Capture the cell that displays the provided text and extract its (x, y) central coordinate. 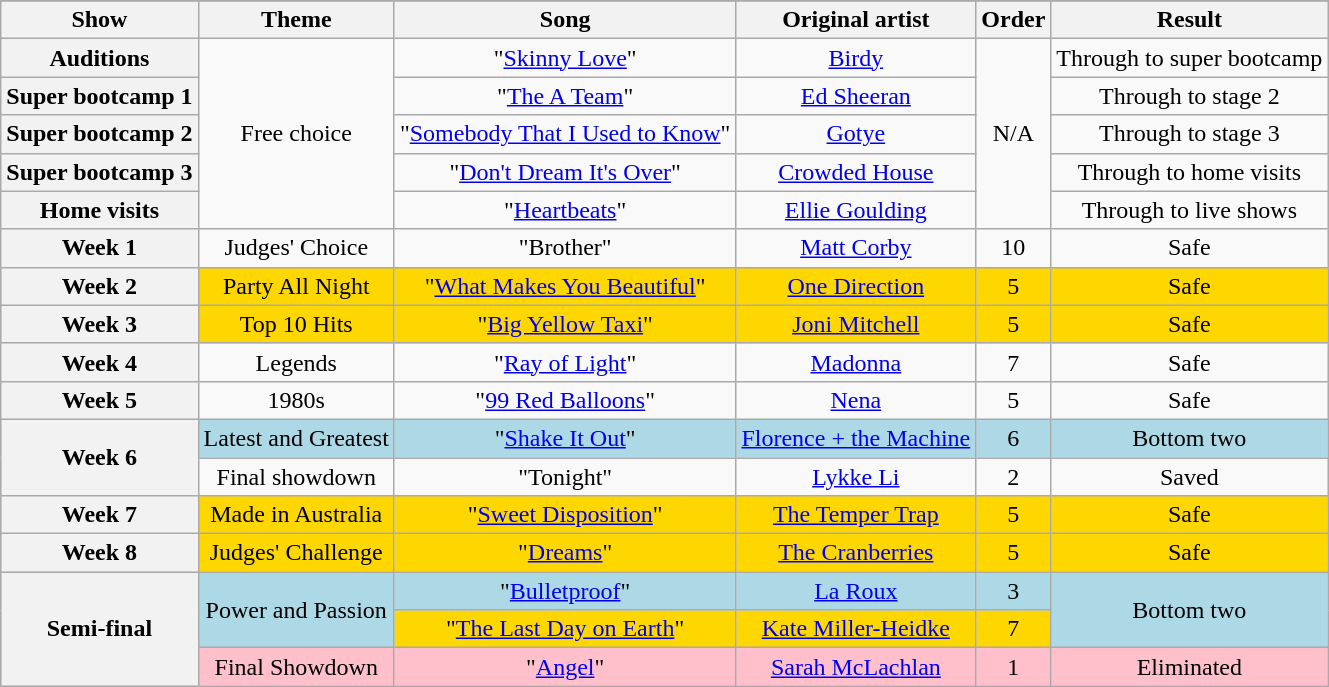
Through to super bootcamp (1190, 58)
"The A Team" (565, 96)
La Roux (856, 591)
"The Last Day on Earth" (565, 629)
Theme (296, 20)
"Brother" (565, 248)
Joni Mitchell (856, 324)
Home visits (100, 210)
Birdy (856, 58)
Made in Australia (296, 515)
"99 Red Balloons" (565, 400)
1 (1014, 667)
Original artist (856, 20)
Eliminated (1190, 667)
"Ray of Light" (565, 362)
Result (1190, 20)
Week 8 (100, 553)
Sarah McLachlan (856, 667)
Saved (1190, 477)
Crowded House (856, 172)
Matt Corby (856, 248)
"Big Yellow Taxi" (565, 324)
The Temper Trap (856, 515)
Super bootcamp 3 (100, 172)
Week 4 (100, 362)
Kate Miller-Heidke (856, 629)
Week 3 (100, 324)
Through to home visits (1190, 172)
"Skinny Love" (565, 58)
Legends (296, 362)
Semi-final (100, 629)
Final Showdown (296, 667)
Auditions (100, 58)
Free choice (296, 134)
2 (1014, 477)
Judges' Choice (296, 248)
Top 10 Hits (296, 324)
Week 2 (100, 286)
10 (1014, 248)
"Don't Dream It's Over" (565, 172)
"Angel" (565, 667)
Final showdown (296, 477)
One Direction (856, 286)
The Cranberries (856, 553)
Week 6 (100, 457)
"Bulletproof" (565, 591)
Ellie Goulding (856, 210)
Lykke Li (856, 477)
3 (1014, 591)
Show (100, 20)
6 (1014, 438)
Super bootcamp 2 (100, 134)
Judges' Challenge (296, 553)
Week 1 (100, 248)
Super bootcamp 1 (100, 96)
Gotye (856, 134)
Order (1014, 20)
"Heartbeats" (565, 210)
Through to stage 2 (1190, 96)
Nena (856, 400)
"Tonight" (565, 477)
Party All Night (296, 286)
"What Makes You Beautiful" (565, 286)
Week 5 (100, 400)
"Shake It Out" (565, 438)
"Somebody That I Used to Know" (565, 134)
Song (565, 20)
"Sweet Disposition" (565, 515)
"Dreams" (565, 553)
Power and Passion (296, 610)
Latest and Greatest (296, 438)
Florence + the Machine (856, 438)
Through to stage 3 (1190, 134)
Week 7 (100, 515)
N/A (1014, 134)
Through to live shows (1190, 210)
Ed Sheeran (856, 96)
Madonna (856, 362)
1980s (296, 400)
